Return [X, Y] of the center of cell containing provided text 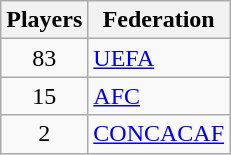
Federation [159, 20]
2 [44, 134]
CONCACAF [159, 134]
83 [44, 58]
Players [44, 20]
AFC [159, 96]
15 [44, 96]
UEFA [159, 58]
